Extract the [x, y] coordinate from the center of the cell holding the provided text.  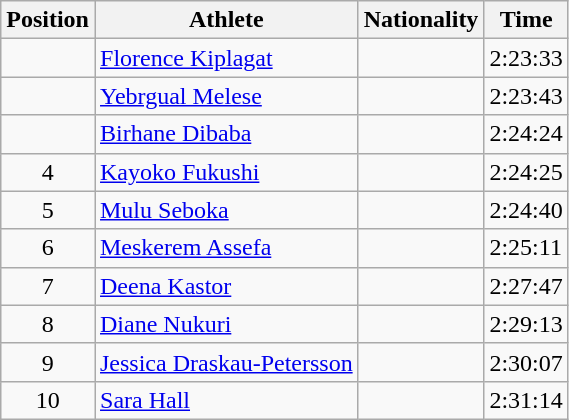
6 [48, 248]
2:23:33 [526, 58]
10 [48, 400]
2:25:11 [526, 248]
2:29:13 [526, 324]
5 [48, 210]
8 [48, 324]
Jessica Draskau-Petersson [226, 362]
Athlete [226, 20]
Meskerem Assefa [226, 248]
Mulu Seboka [226, 210]
2:24:25 [526, 172]
4 [48, 172]
Florence Kiplagat [226, 58]
Birhane Dibaba [226, 134]
Sara Hall [226, 400]
2:23:43 [526, 96]
Deena Kastor [226, 286]
Yebrgual Melese [226, 96]
2:24:40 [526, 210]
2:31:14 [526, 400]
2:27:47 [526, 286]
9 [48, 362]
7 [48, 286]
Diane Nukuri [226, 324]
Kayoko Fukushi [226, 172]
Time [526, 20]
2:30:07 [526, 362]
2:24:24 [526, 134]
Nationality [421, 20]
Position [48, 20]
